Find where the given text appears and provide that cell's center as [X, Y] coordinate. 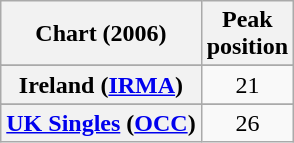
Peakposition [247, 34]
21 [247, 85]
Ireland (IRMA) [101, 85]
UK Singles (OCC) [101, 123]
26 [247, 123]
Chart (2006) [101, 34]
